Provide the (X, Y) coordinate of the cell's center where the given text is located.  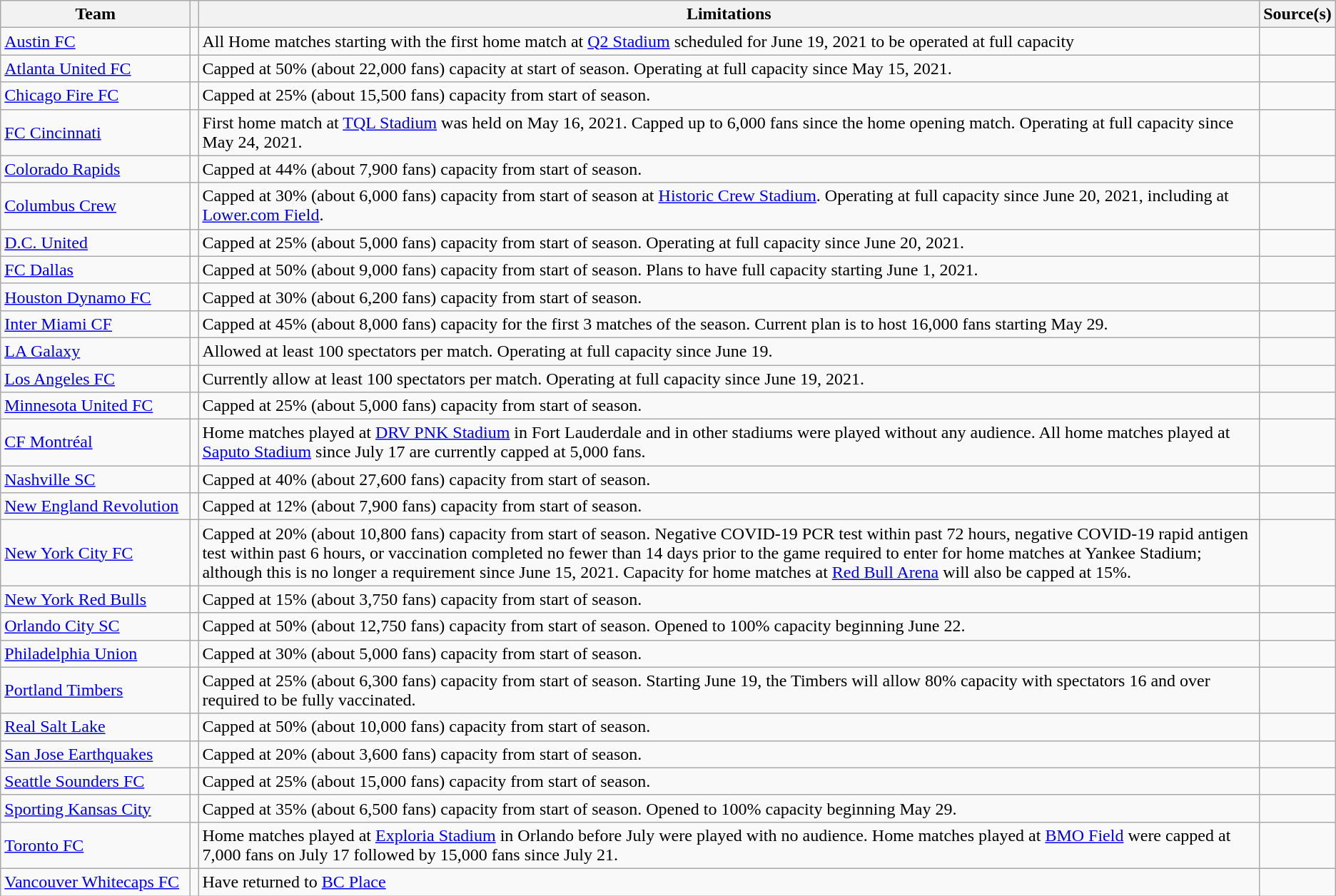
Seattle Sounders FC (96, 781)
Capped at 30% (about 6,200 fans) capacity from start of season. (729, 297)
San Jose Earthquakes (96, 754)
CF Montréal (96, 442)
Capped at 44% (about 7,900 fans) capacity from start of season. (729, 169)
Capped at 25% (about 5,000 fans) capacity from start of season. (729, 406)
Portland Timbers (96, 691)
D.C. United (96, 243)
FC Cincinnati (96, 133)
Atlanta United FC (96, 68)
Allowed at least 100 spectators per match. Operating at full capacity since June 19. (729, 351)
Toronto FC (96, 845)
Capped at 20% (about 3,600 fans) capacity from start of season. (729, 754)
Capped at 25% (about 15,500 fans) capacity from start of season. (729, 96)
FC Dallas (96, 270)
Limitations (729, 14)
Vancouver Whitecaps FC (96, 882)
Capped at 25% (about 5,000 fans) capacity from start of season. Operating at full capacity since June 20, 2021. (729, 243)
New England Revolution (96, 506)
Colorado Rapids (96, 169)
Capped at 45% (about 8,000 fans) capacity for the first 3 matches of the season. Current plan is to host 16,000 fans starting May 29. (729, 324)
Chicago Fire FC (96, 96)
All Home matches starting with the first home match at Q2 Stadium scheduled for June 19, 2021 to be operated at full capacity (729, 41)
New York Red Bulls (96, 599)
Austin FC (96, 41)
Real Salt Lake (96, 727)
Capped at 25% (about 15,000 fans) capacity from start of season. (729, 781)
Capped at 30% (about 5,000 fans) capacity from start of season. (729, 653)
Los Angeles FC (96, 379)
Team (96, 14)
Capped at 35% (about 6,500 fans) capacity from start of season. Opened to 100% capacity beginning May 29. (729, 808)
Minnesota United FC (96, 406)
Currently allow at least 100 spectators per match. Operating at full capacity since June 19, 2021. (729, 379)
Source(s) (1297, 14)
Capped at 50% (about 9,000 fans) capacity from start of season. Plans to have full capacity starting June 1, 2021. (729, 270)
Capped at 50% (about 10,000 fans) capacity from start of season. (729, 727)
Philadelphia Union (96, 653)
Inter Miami CF (96, 324)
Houston Dynamo FC (96, 297)
Capped at 40% (about 27,600 fans) capacity from start of season. (729, 479)
New York City FC (96, 553)
Have returned to BC Place (729, 882)
Capped at 50% (about 12,750 fans) capacity from start of season. Opened to 100% capacity beginning June 22. (729, 626)
Columbus Crew (96, 205)
Capped at 12% (about 7,900 fans) capacity from start of season. (729, 506)
Sporting Kansas City (96, 808)
Orlando City SC (96, 626)
Nashville SC (96, 479)
LA Galaxy (96, 351)
Capped at 15% (about 3,750 fans) capacity from start of season. (729, 599)
Capped at 50% (about 22,000 fans) capacity at start of season. Operating at full capacity since May 15, 2021. (729, 68)
